Search for the cell housing the specified text and yield its [X, Y] center coordinate. 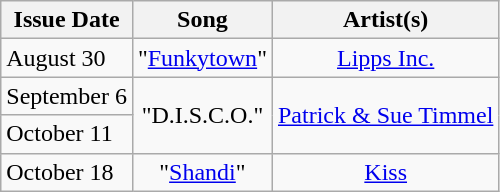
Patrick & Sue Timmel [385, 115]
October 18 [67, 172]
Issue Date [67, 20]
"Funkytown" [202, 58]
October 11 [67, 134]
Kiss [385, 172]
"Shandi" [202, 172]
September 6 [67, 96]
"D.I.S.C.O." [202, 115]
Artist(s) [385, 20]
Song [202, 20]
August 30 [67, 58]
Lipps Inc. [385, 58]
